Capture the cell that displays the provided text and extract its (X, Y) central coordinate. 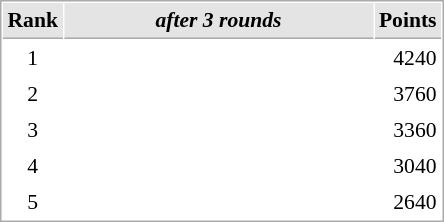
3 (32, 129)
after 3 rounds (218, 21)
1 (32, 57)
2640 (408, 201)
3040 (408, 165)
3360 (408, 129)
2 (32, 93)
4 (32, 165)
4240 (408, 57)
Points (408, 21)
5 (32, 201)
3760 (408, 93)
Rank (32, 21)
